Return (X, Y) of the center of cell containing provided text 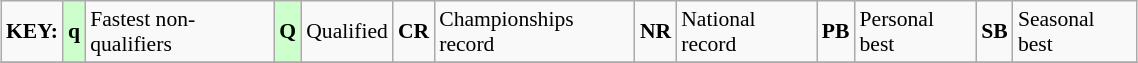
PB (836, 32)
NR (656, 32)
q (74, 32)
Championships record (534, 32)
SB (994, 32)
KEY: (32, 32)
Fastest non-qualifiers (180, 32)
CR (414, 32)
Seasonal best (1075, 32)
Qualified (347, 32)
National record (746, 32)
Q (288, 32)
Personal best (916, 32)
